Return (x, y) of the center of cell containing provided text 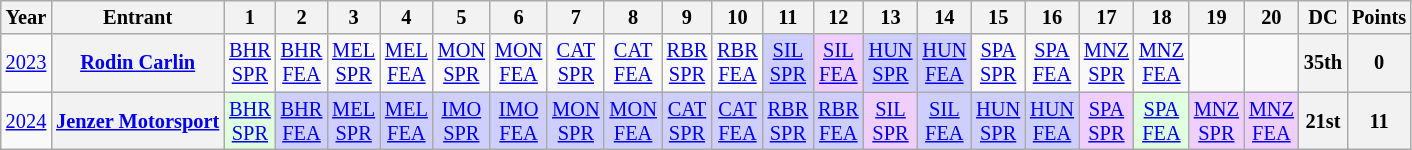
Points (1379, 17)
IMOSPR (462, 121)
Rodin Carlin (138, 63)
16 (1052, 17)
2 (302, 17)
20 (1272, 17)
5 (462, 17)
3 (354, 17)
18 (1162, 17)
8 (632, 17)
2024 (26, 121)
9 (687, 17)
2023 (26, 63)
0 (1379, 63)
Year (26, 17)
13 (891, 17)
14 (944, 17)
7 (576, 17)
6 (518, 17)
19 (1216, 17)
Jenzer Motorsport (138, 121)
IMOFEA (518, 121)
15 (998, 17)
35th (1323, 63)
21st (1323, 121)
10 (737, 17)
17 (1106, 17)
4 (406, 17)
Entrant (138, 17)
12 (838, 17)
1 (250, 17)
DC (1323, 17)
